Locate the cell with the specified text and output its [x, y] center coordinate. 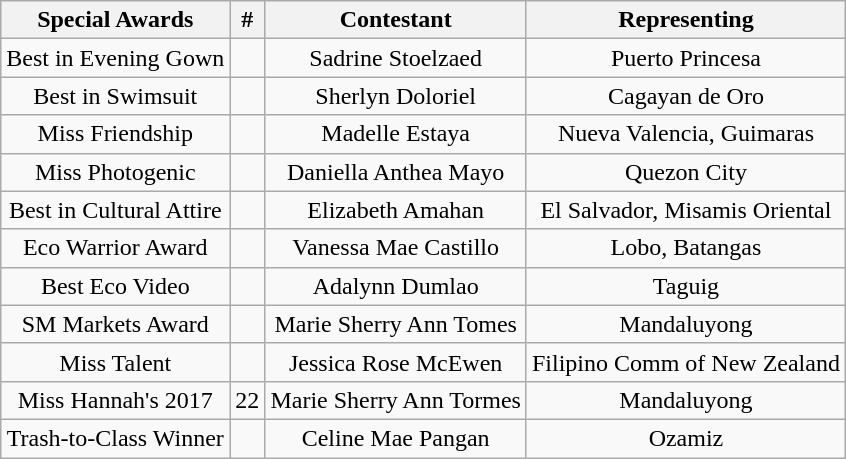
Adalynn Dumlao [396, 286]
Best Eco Video [116, 286]
# [248, 20]
Nueva Valencia, Guimaras [686, 134]
Vanessa Mae Castillo [396, 248]
Cagayan de Oro [686, 96]
Marie Sherry Ann Tormes [396, 400]
Eco Warrior Award [116, 248]
Miss Friendship [116, 134]
Sherlyn Doloriel [396, 96]
Ozamiz [686, 438]
Filipino Comm of New Zealand [686, 362]
22 [248, 400]
Contestant [396, 20]
Best in Evening Gown [116, 58]
Trash-to-Class Winner [116, 438]
Jessica Rose McEwen [396, 362]
Special Awards [116, 20]
Quezon City [686, 172]
Sadrine Stoelzaed [396, 58]
Marie Sherry Ann Tomes [396, 324]
Puerto Princesa [686, 58]
Representing [686, 20]
Miss Photogenic [116, 172]
Miss Hannah's 2017 [116, 400]
Daniella Anthea Mayo [396, 172]
Celine Mae Pangan [396, 438]
Best in Cultural Attire [116, 210]
Miss Talent [116, 362]
Taguig [686, 286]
Madelle Estaya [396, 134]
Elizabeth Amahan [396, 210]
Best in Swimsuit [116, 96]
El Salvador, Misamis Oriental [686, 210]
SM Markets Award [116, 324]
Lobo, Batangas [686, 248]
